Scan for the cell matching the given text and deliver its (x, y) coordinate at center. 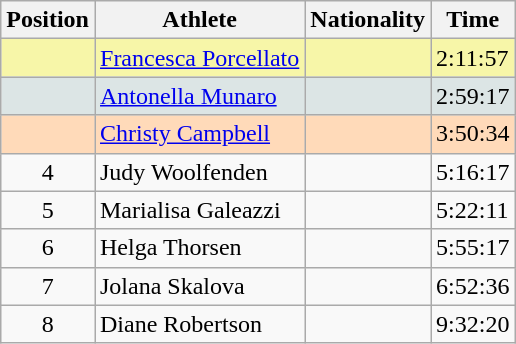
Helga Thorsen (199, 248)
7 (48, 286)
5:22:11 (473, 210)
4 (48, 172)
Position (48, 20)
5:55:17 (473, 248)
2:59:17 (473, 96)
Time (473, 20)
Marialisa Galeazzi (199, 210)
Athlete (199, 20)
Jolana Skalova (199, 286)
Antonella Munaro (199, 96)
9:32:20 (473, 324)
Diane Robertson (199, 324)
5 (48, 210)
8 (48, 324)
6 (48, 248)
5:16:17 (473, 172)
6:52:36 (473, 286)
2:11:57 (473, 58)
3:50:34 (473, 134)
Francesca Porcellato (199, 58)
Christy Campbell (199, 134)
Nationality (368, 20)
Judy Woolfenden (199, 172)
